Capture the cell that displays the provided text and extract its (X, Y) central coordinate. 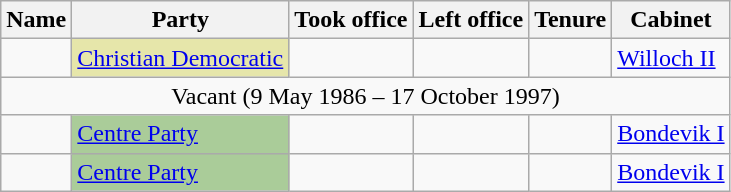
Name (36, 20)
Vacant (9 May 1986 – 17 October 1997) (366, 96)
Willoch II (671, 58)
Cabinet (671, 20)
Took office (351, 20)
Party (180, 20)
Tenure (570, 20)
Left office (471, 20)
Christian Democratic (180, 58)
